Pinpoint the cell where the given text exists, returning its [X, Y] midpoint coordinate. 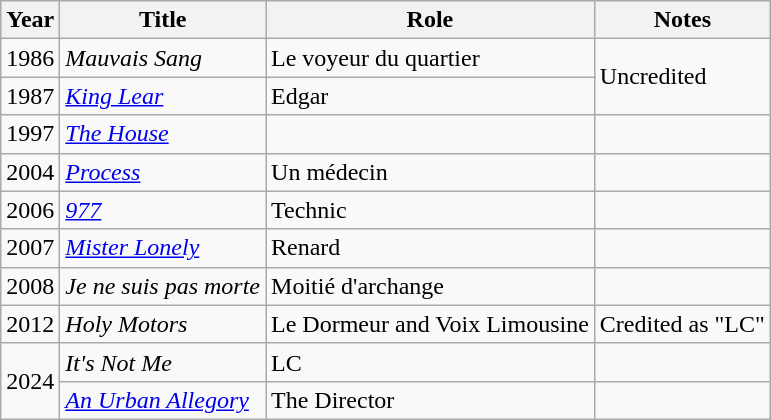
Moitié d'archange [430, 286]
Process [163, 172]
King Lear [163, 96]
Technic [430, 210]
Le voyeur du quartier [430, 58]
The House [163, 134]
1987 [30, 96]
2004 [30, 172]
An Urban Allegory [163, 400]
The Director [430, 400]
Je ne suis pas morte [163, 286]
2006 [30, 210]
1986 [30, 58]
Role [430, 20]
2012 [30, 324]
Renard [430, 248]
Uncredited [682, 77]
Mauvais Sang [163, 58]
2007 [30, 248]
Edgar [430, 96]
Mister Lonely [163, 248]
1997 [30, 134]
2008 [30, 286]
Notes [682, 20]
Credited as "LC" [682, 324]
LC [430, 362]
Year [30, 20]
Holy Motors [163, 324]
Un médecin [430, 172]
Title [163, 20]
2024 [30, 381]
It's Not Me [163, 362]
977 [163, 210]
Le Dormeur and Voix Limousine [430, 324]
